Provide the (x, y) coordinate of the cell's center where the given text is located.  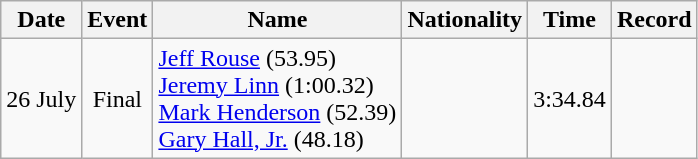
Date (42, 20)
Event (118, 20)
Jeff Rouse (53.95)Jeremy Linn (1:00.32)Mark Henderson (52.39)Gary Hall, Jr. (48.18) (278, 98)
3:34.84 (570, 98)
Time (570, 20)
Name (278, 20)
Final (118, 98)
Record (654, 20)
26 July (42, 98)
Nationality (465, 20)
